Determine the (x, y) coordinate at the center of the cell enclosing the given text.  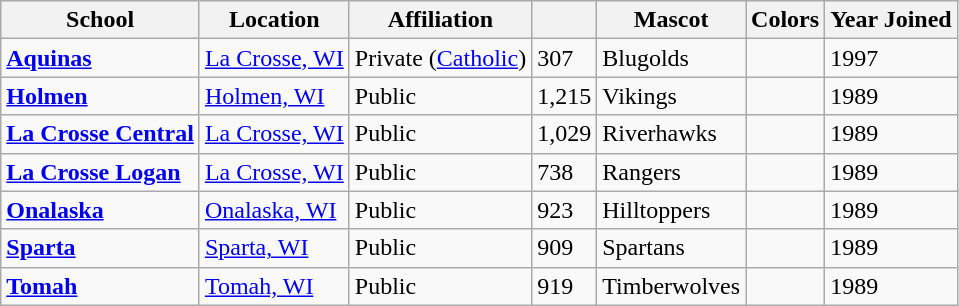
La Crosse Logan (100, 172)
Rangers (672, 172)
Vikings (672, 96)
919 (564, 286)
909 (564, 248)
Sparta (100, 248)
307 (564, 58)
738 (564, 172)
Blugolds (672, 58)
Onalaska (100, 210)
Mascot (672, 20)
La Crosse Central (100, 134)
Location (274, 20)
School (100, 20)
1,029 (564, 134)
1997 (892, 58)
Aquinas (100, 58)
Timberwolves (672, 286)
Holmen (100, 96)
Spartans (672, 248)
Onalaska, WI (274, 210)
Tomah, WI (274, 286)
Affiliation (440, 20)
Hilltoppers (672, 210)
1,215 (564, 96)
Holmen, WI (274, 96)
Colors (786, 20)
Riverhawks (672, 134)
923 (564, 210)
Tomah (100, 286)
Year Joined (892, 20)
Private (Catholic) (440, 58)
Sparta, WI (274, 248)
